Extract the (x, y) coordinate from the center of the cell holding the provided text.  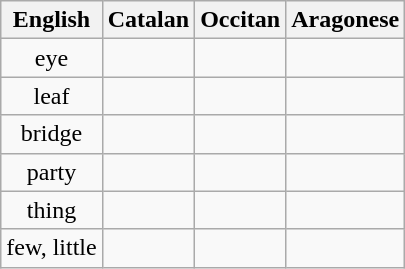
thing (52, 210)
leaf (52, 96)
eye (52, 58)
party (52, 172)
bridge (52, 134)
few, little (52, 248)
Catalan (148, 20)
Aragonese (346, 20)
Occitan (240, 20)
English (52, 20)
